For the text-containing cell, return its midpoint in [x, y] coordinate format. 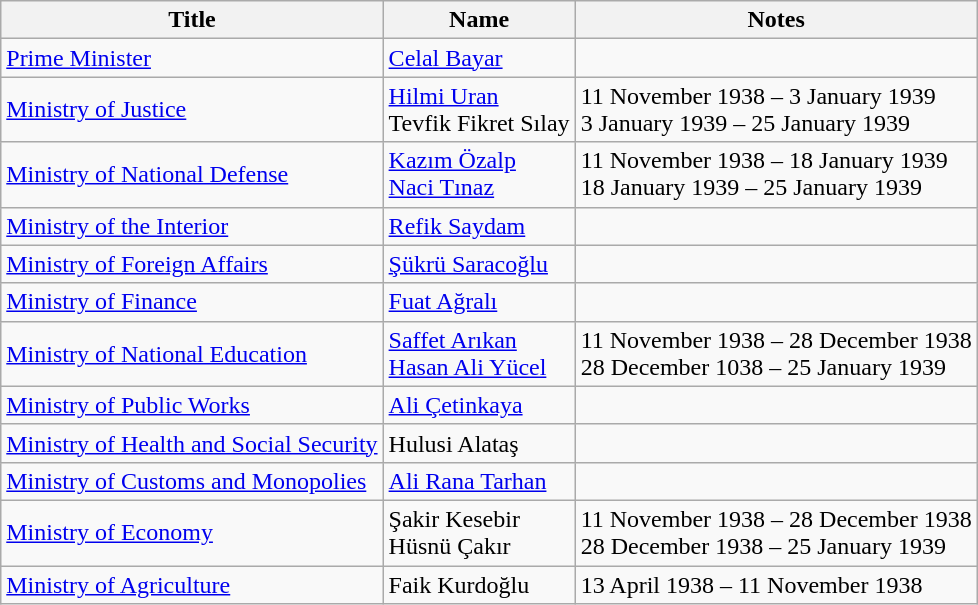
11 November 1938 – 18 January 193918 January 1939 – 25 January 1939 [776, 174]
Ministry of Foreign Affairs [192, 264]
Ministry of Health and Social Security [192, 443]
11 November 1938 – 3 January 19393 January 1939 – 25 January 1939 [776, 110]
Ministry of the Interior [192, 226]
Ministry of Customs and Monopolies [192, 481]
Faik Kurdoğlu [479, 585]
Prime Minister [192, 58]
Ministry of Finance [192, 302]
Name [479, 20]
Ministry of Economy [192, 532]
13 April 1938 – 11 November 1938 [776, 585]
Ministry of National Defense [192, 174]
Ministry of Agriculture [192, 585]
Şükrü Saracoğlu [479, 264]
Fuat Ağralı [479, 302]
Saffet ArıkanHasan Ali Yücel [479, 354]
Ministry of National Education [192, 354]
11 November 1938 – 28 December 193828 December 1938 – 25 January 1939 [776, 532]
Şakir KesebirHüsnü Çakır [479, 532]
Celal Bayar [479, 58]
Refik Saydam [479, 226]
Ali Çetinkaya [479, 405]
Hulusi Alataş [479, 443]
11 November 1938 – 28 December 193828 December 1038 – 25 January 1939 [776, 354]
Kazım ÖzalpNaci Tınaz [479, 174]
Ministry of Justice [192, 110]
Ali Rana Tarhan [479, 481]
Ministry of Public Works [192, 405]
Hilmi UranTevfik Fikret Sılay [479, 110]
Notes [776, 20]
Title [192, 20]
